Find where the given text appears and provide that cell's center as (x, y) coordinate. 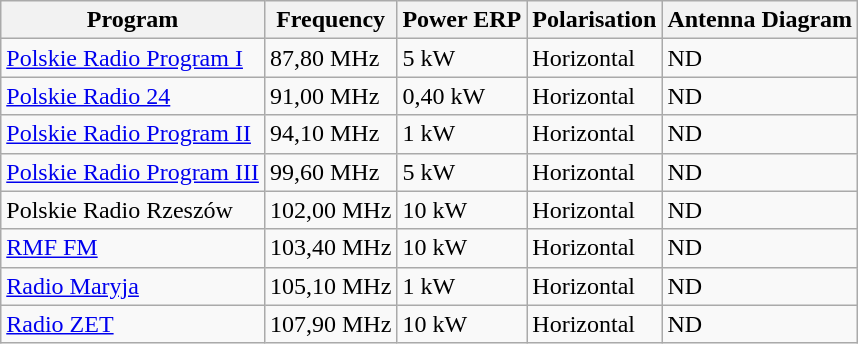
103,40 MHz (330, 248)
102,00 MHz (330, 210)
Power ERP (462, 20)
Frequency (330, 20)
Program (133, 20)
Radio ZET (133, 324)
Polskie Radio Program III (133, 172)
RMF FM (133, 248)
87,80 MHz (330, 58)
99,60 MHz (330, 172)
Polarisation (594, 20)
Antenna Diagram (760, 20)
Radio Maryja (133, 286)
Polskie Radio 24 (133, 96)
94,10 MHz (330, 134)
105,10 MHz (330, 286)
107,90 MHz (330, 324)
Polskie Radio Rzeszów (133, 210)
91,00 MHz (330, 96)
Polskie Radio Program II (133, 134)
0,40 kW (462, 96)
Polskie Radio Program I (133, 58)
